Return (x, y) of the center of cell containing provided text 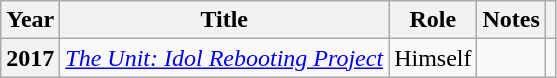
Himself (433, 58)
Year (30, 20)
Title (224, 20)
The Unit: Idol Rebooting Project (224, 58)
2017 (30, 58)
Notes (511, 20)
Role (433, 20)
